From the cell containing the given text, extract its center point as [x, y] coordinate. 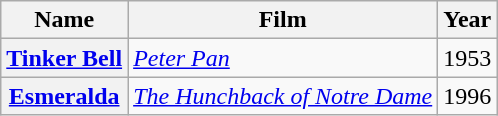
The Hunchback of Notre Dame [283, 96]
Year [468, 20]
Tinker Bell [64, 58]
Name [64, 20]
Esmeralda [64, 96]
Film [283, 20]
1996 [468, 96]
Peter Pan [283, 58]
1953 [468, 58]
